Output the [x, y] coordinate of the center of the cell containing the given text.  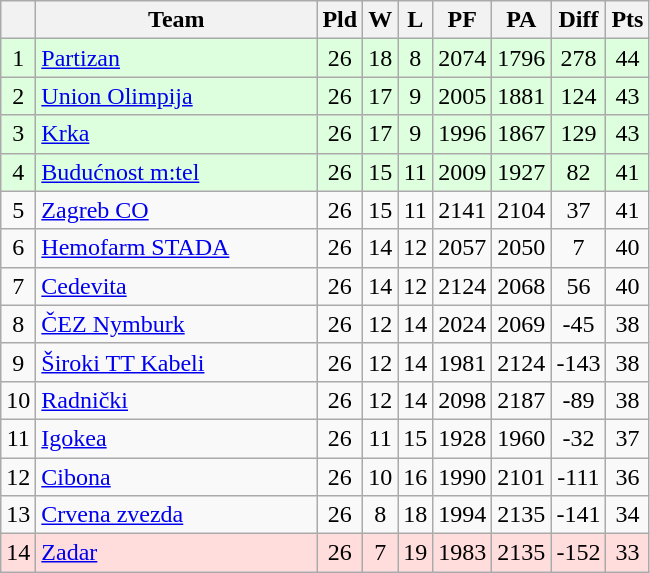
Zagreb CO [176, 210]
PA [522, 20]
-141 [578, 515]
1981 [462, 362]
Crvena zvezda [176, 515]
2101 [522, 477]
3 [18, 134]
4 [18, 172]
2104 [522, 210]
Hemofarm STADA [176, 248]
-45 [578, 324]
44 [628, 58]
1990 [462, 477]
34 [628, 515]
-89 [578, 400]
2098 [462, 400]
2005 [462, 96]
2009 [462, 172]
2057 [462, 248]
2 [18, 96]
Pld [340, 20]
13 [18, 515]
2050 [522, 248]
Široki TT Kabeli [176, 362]
-152 [578, 553]
16 [416, 477]
Partizan [176, 58]
Union Olimpija [176, 96]
-111 [578, 477]
Igokea [176, 438]
Zadar [176, 553]
1996 [462, 134]
2069 [522, 324]
2141 [462, 210]
19 [416, 553]
W [380, 20]
1983 [462, 553]
124 [578, 96]
1960 [522, 438]
56 [578, 286]
ČEZ Nymburk [176, 324]
1994 [462, 515]
2187 [522, 400]
33 [628, 553]
Pts [628, 20]
Krka [176, 134]
6 [18, 248]
129 [578, 134]
2074 [462, 58]
5 [18, 210]
278 [578, 58]
Cibona [176, 477]
Radnički [176, 400]
L [416, 20]
1927 [522, 172]
1 [18, 58]
PF [462, 20]
Diff [578, 20]
Budućnost m:tel [176, 172]
36 [628, 477]
-143 [578, 362]
1881 [522, 96]
1928 [462, 438]
2024 [462, 324]
82 [578, 172]
1867 [522, 134]
Team [176, 20]
-32 [578, 438]
Cedevita [176, 286]
2068 [522, 286]
1796 [522, 58]
